Pinpoint the cell where the given text exists, returning its [X, Y] midpoint coordinate. 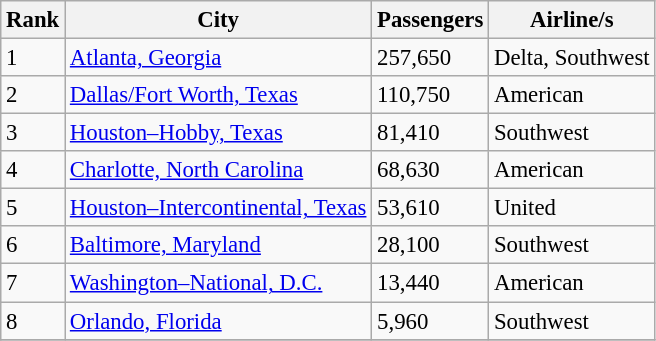
5 [33, 208]
6 [33, 245]
68,630 [430, 170]
8 [33, 321]
28,100 [430, 245]
5,960 [430, 321]
Baltimore, Maryland [218, 245]
2 [33, 95]
81,410 [430, 133]
City [218, 20]
53,610 [430, 208]
Passengers [430, 20]
Charlotte, North Carolina [218, 170]
United [572, 208]
Houston–Intercontinental, Texas [218, 208]
Rank [33, 20]
Delta, Southwest [572, 58]
3 [33, 133]
Washington–National, D.C. [218, 283]
1 [33, 58]
Orlando, Florida [218, 321]
Dallas/Fort Worth, Texas [218, 95]
257,650 [430, 58]
110,750 [430, 95]
7 [33, 283]
4 [33, 170]
Airline/s [572, 20]
Atlanta, Georgia [218, 58]
Houston–Hobby, Texas [218, 133]
13,440 [430, 283]
